Provide the (x, y) coordinate of the cell's center where the given text is located.  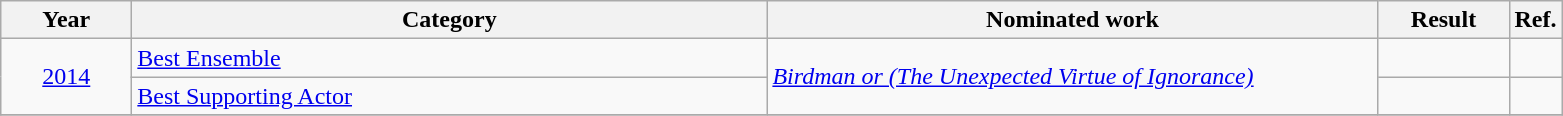
Nominated work (1072, 20)
Best Ensemble (450, 58)
Birdman or (The Unexpected Virtue of Ignorance) (1072, 77)
Best Supporting Actor (450, 96)
Year (66, 20)
2014 (66, 77)
Category (450, 20)
Ref. (1536, 20)
Result (1444, 20)
